From the cell containing the given text, extract its center point as [x, y] coordinate. 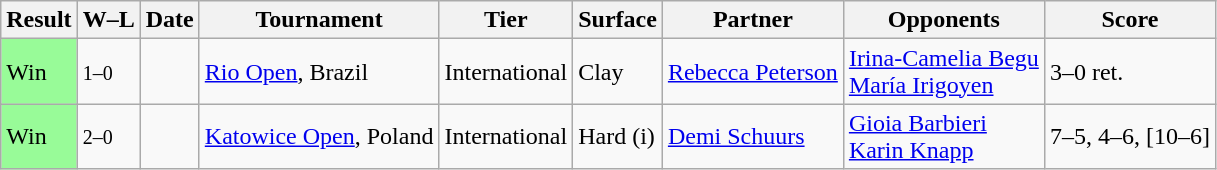
Score [1130, 20]
Partner [752, 20]
Rio Open, Brazil [319, 72]
Tournament [319, 20]
Clay [618, 72]
Gioia Barbieri Karin Knapp [944, 136]
Surface [618, 20]
Date [170, 20]
Demi Schuurs [752, 136]
Tier [506, 20]
Opponents [944, 20]
Irina-Camelia Begu María Irigoyen [944, 72]
2–0 [108, 136]
Rebecca Peterson [752, 72]
7–5, 4–6, [10–6] [1130, 136]
Hard (i) [618, 136]
Katowice Open, Poland [319, 136]
W–L [108, 20]
3–0 ret. [1130, 72]
Result [39, 20]
1–0 [108, 72]
